Search for the cell housing the specified text and yield its [x, y] center coordinate. 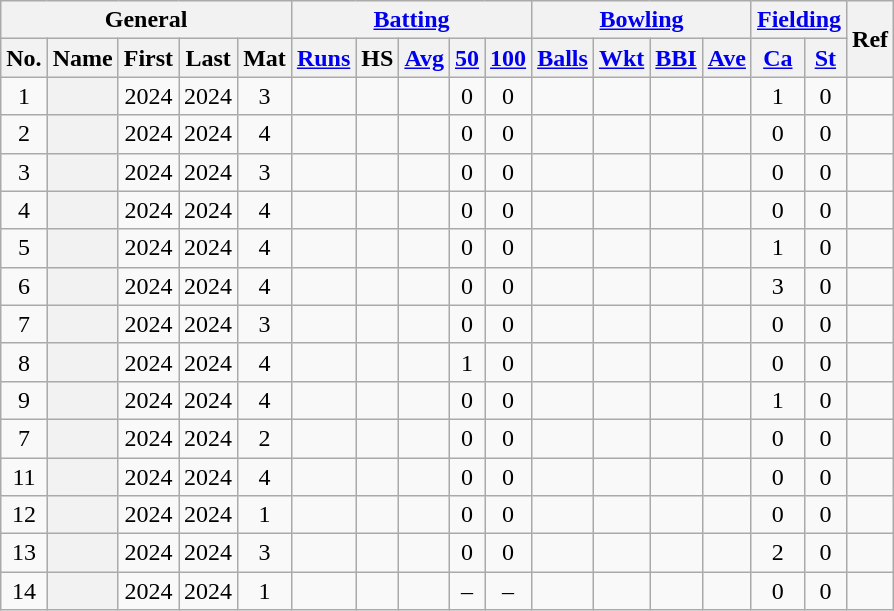
Runs [323, 58]
13 [24, 553]
14 [24, 591]
11 [24, 477]
Mat [265, 58]
HS [378, 58]
Ref [870, 39]
General [146, 20]
5 [24, 248]
First [148, 58]
Name [82, 58]
Wkt [621, 58]
100 [508, 58]
6 [24, 286]
12 [24, 515]
No. [24, 58]
Avg [424, 58]
Fielding [798, 20]
Ave [726, 58]
Ca [778, 58]
St [825, 58]
BBI [676, 58]
8 [24, 362]
Balls [563, 58]
50 [466, 58]
Batting [411, 20]
Last [208, 58]
Bowling [642, 20]
9 [24, 400]
